Detect which cell encompasses the target text, then output its [x, y] center coordinate. 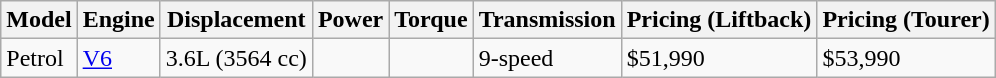
9-speed [547, 58]
Pricing (Tourer) [906, 20]
Displacement [236, 20]
Power [350, 20]
3.6L (3564 cc) [236, 58]
Pricing (Liftback) [719, 20]
Transmission [547, 20]
V6 [118, 58]
$53,990 [906, 58]
$51,990 [719, 58]
Torque [431, 20]
Model [39, 20]
Engine [118, 20]
Petrol [39, 58]
